Find where the given text appears and provide that cell's center as (x, y) coordinate. 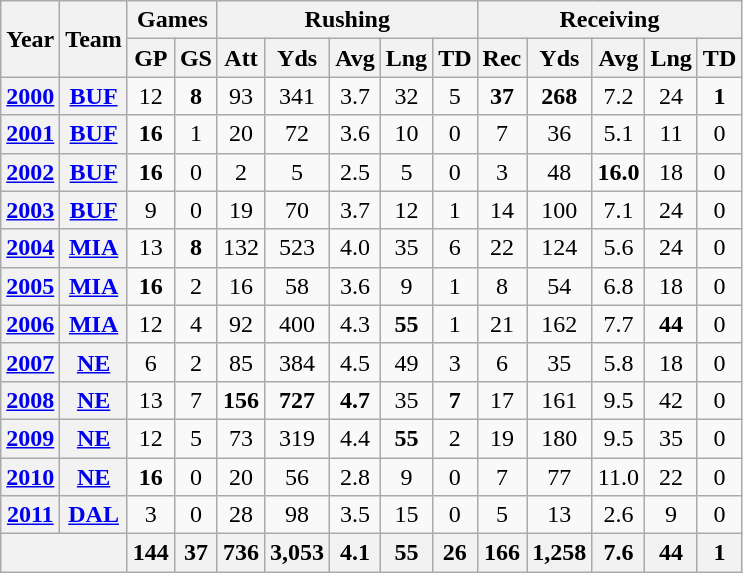
54 (560, 286)
1,258 (560, 553)
Rec (502, 58)
268 (560, 96)
11.0 (618, 477)
2.8 (356, 477)
26 (455, 553)
15 (406, 515)
161 (560, 400)
2011 (30, 515)
Att (240, 58)
2010 (30, 477)
3.5 (356, 515)
70 (298, 210)
2005 (30, 286)
2.5 (356, 172)
5.6 (618, 248)
4.5 (356, 362)
124 (560, 248)
GS (196, 58)
GP (150, 58)
144 (150, 553)
72 (298, 134)
6.8 (618, 286)
48 (560, 172)
4.1 (356, 553)
DAL (94, 515)
2003 (30, 210)
180 (560, 438)
28 (240, 515)
162 (560, 324)
3,053 (298, 553)
16.0 (618, 172)
2008 (30, 400)
166 (502, 553)
2000 (30, 96)
2009 (30, 438)
Games (172, 20)
2.6 (618, 515)
58 (298, 286)
7.2 (618, 96)
2004 (30, 248)
49 (406, 362)
93 (240, 96)
Team (94, 39)
10 (406, 134)
7.6 (618, 553)
5.8 (618, 362)
2006 (30, 324)
5.1 (618, 134)
32 (406, 96)
523 (298, 248)
319 (298, 438)
56 (298, 477)
14 (502, 210)
736 (240, 553)
341 (298, 96)
4.7 (356, 400)
Year (30, 39)
2001 (30, 134)
92 (240, 324)
21 (502, 324)
384 (298, 362)
7.1 (618, 210)
98 (298, 515)
4.0 (356, 248)
4 (196, 324)
85 (240, 362)
7.7 (618, 324)
2007 (30, 362)
100 (560, 210)
132 (240, 248)
17 (502, 400)
156 (240, 400)
2002 (30, 172)
4.4 (356, 438)
Receiving (610, 20)
11 (671, 134)
400 (298, 324)
42 (671, 400)
4.3 (356, 324)
36 (560, 134)
Rushing (347, 20)
77 (560, 477)
727 (298, 400)
73 (240, 438)
